Output the [X, Y] coordinate of the center of the cell containing the given text.  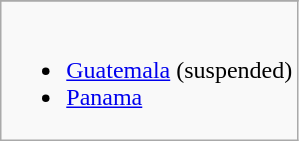
Guatemala (suspended) Panama [150, 71]
